Return [x, y] of the center of cell containing provided text 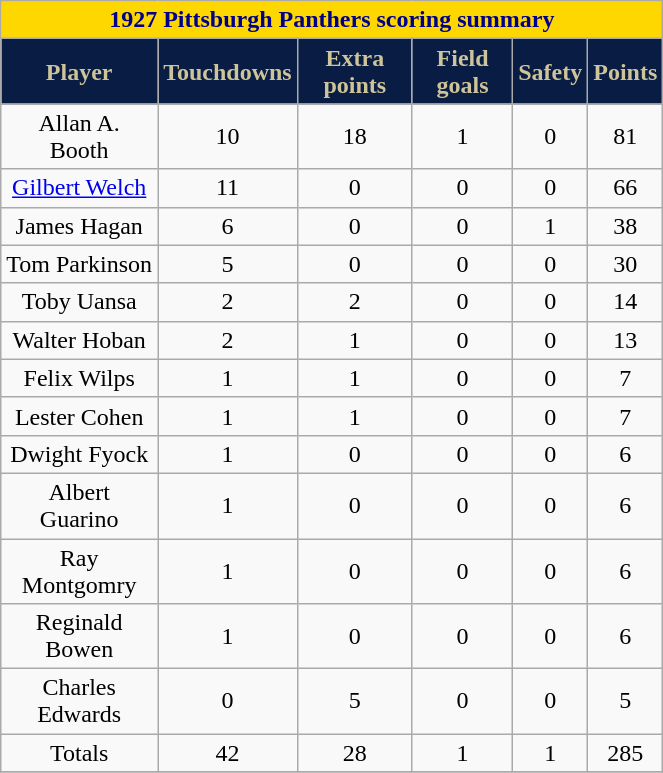
Allan A. Booth [80, 136]
Extra points [354, 72]
18 [354, 136]
Toby Uansa [80, 302]
Gilbert Welch [80, 188]
42 [228, 753]
Felix Wilps [80, 378]
James Hagan [80, 226]
10 [228, 136]
Charles Edwards [80, 702]
Field goals [462, 72]
14 [626, 302]
Lester Cohen [80, 416]
Reginald Bowen [80, 636]
Touchdowns [228, 72]
Albert Guarino [80, 506]
66 [626, 188]
81 [626, 136]
28 [354, 753]
38 [626, 226]
285 [626, 753]
Totals [80, 753]
1927 Pittsburgh Panthers scoring summary [332, 20]
11 [228, 188]
Points [626, 72]
Safety [550, 72]
Ray Montgomry [80, 570]
30 [626, 264]
Walter Hoban [80, 340]
Player [80, 72]
Tom Parkinson [80, 264]
Dwight Fyock [80, 454]
13 [626, 340]
